Return [X, Y] of the center of cell containing provided text 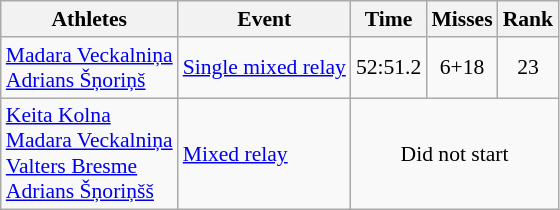
Athletes [90, 19]
Keita KolnaMadara VeckalniņaValters BresmeAdrians Šņoriņšš [90, 154]
Event [264, 19]
Time [388, 19]
Misses [462, 19]
6+18 [462, 68]
Rank [528, 19]
Madara Veckalniņa Adrians Šņoriņš [90, 68]
Mixed relay [264, 154]
52:51.2 [388, 68]
Single mixed relay [264, 68]
23 [528, 68]
Did not start [454, 154]
